Search for the cell housing the specified text and yield its (x, y) center coordinate. 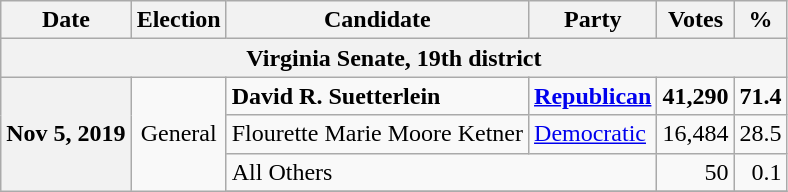
% (760, 20)
41,290 (696, 96)
71.4 (760, 96)
Nov 5, 2019 (66, 134)
Virginia Senate, 19th district (394, 58)
28.5 (760, 134)
All Others (442, 172)
Date (66, 20)
Election (178, 20)
Republican (593, 96)
0.1 (760, 172)
General (178, 134)
Flourette Marie Moore Ketner (377, 134)
Votes (696, 20)
Party (593, 20)
David R. Suetterlein (377, 96)
16,484 (696, 134)
Democratic (593, 134)
50 (696, 172)
Candidate (377, 20)
